Return the (x, y) coordinate for the center point of the cell that contains the specified text.  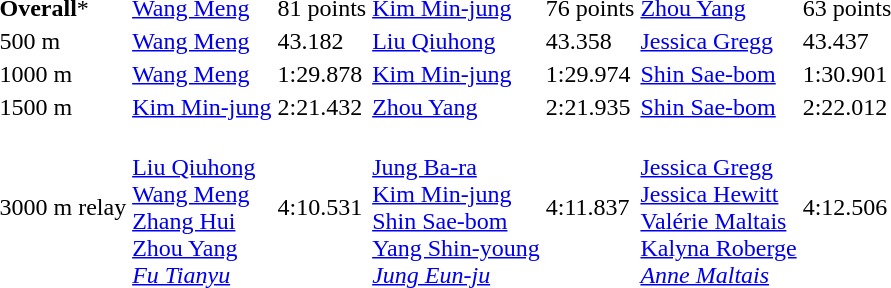
1:29.974 (590, 74)
1:29.878 (322, 74)
Jessica Gregg (718, 41)
2:21.432 (322, 107)
Liu Qiuhong (456, 41)
Zhou Yang (456, 107)
2:21.935 (590, 107)
43.358 (590, 41)
43.182 (322, 41)
